Output the (X, Y) coordinate of the center of the cell containing the given text.  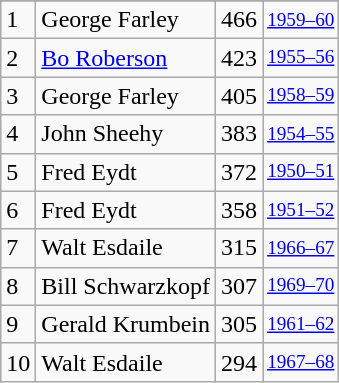
6 (18, 210)
372 (240, 172)
8 (18, 286)
294 (240, 362)
9 (18, 324)
Gerald Krumbein (126, 324)
1961–62 (301, 324)
305 (240, 324)
2 (18, 58)
3 (18, 96)
1967–68 (301, 362)
7 (18, 248)
383 (240, 134)
5 (18, 172)
1969–70 (301, 286)
1950–51 (301, 172)
1966–67 (301, 248)
1958–59 (301, 96)
423 (240, 58)
4 (18, 134)
307 (240, 286)
1 (18, 20)
405 (240, 96)
10 (18, 362)
315 (240, 248)
John Sheehy (126, 134)
1954–55 (301, 134)
1951–52 (301, 210)
1955–56 (301, 58)
Bo Roberson (126, 58)
358 (240, 210)
466 (240, 20)
1959–60 (301, 20)
Bill Schwarzkopf (126, 286)
